For the text-containing cell, return its midpoint in [X, Y] coordinate format. 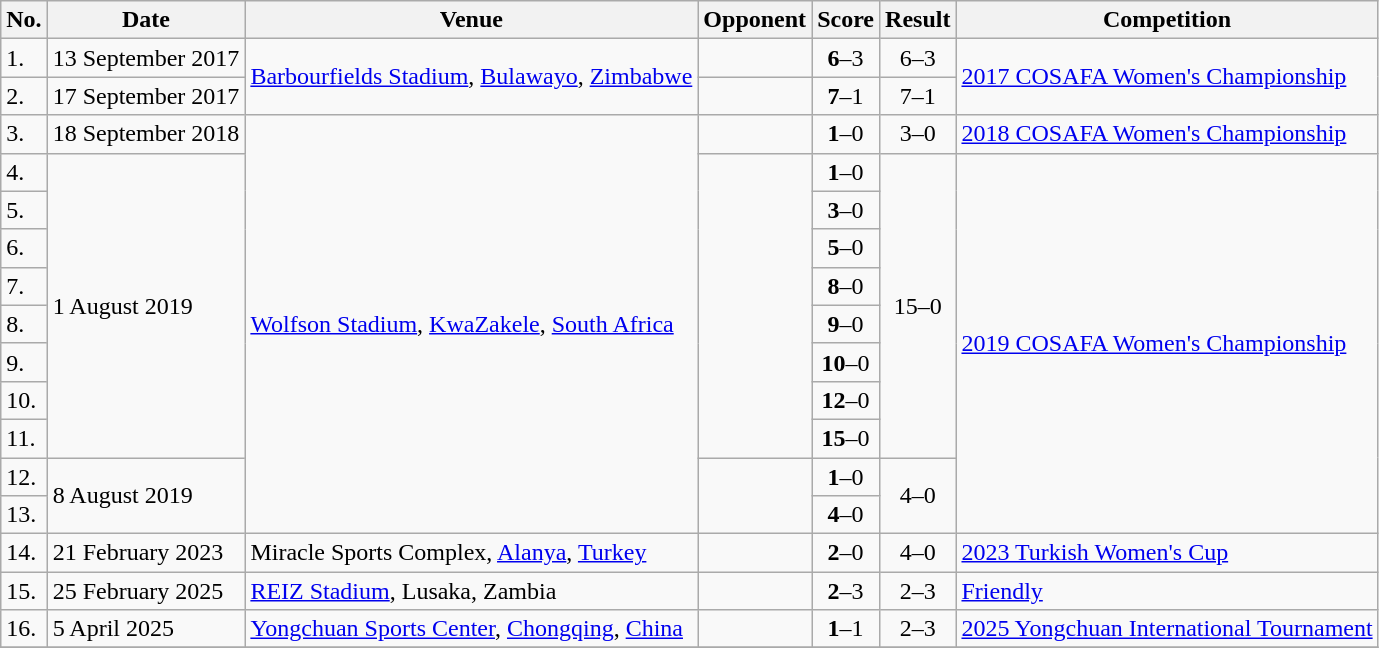
2023 Turkish Women's Cup [1167, 553]
Wolfson Stadium, KwaZakele, South Africa [472, 324]
1–1 [846, 629]
17 September 2017 [146, 96]
12. [24, 477]
2–0 [846, 553]
5–0 [846, 248]
14. [24, 553]
Miracle Sports Complex, Alanya, Turkey [472, 553]
7. [24, 286]
2019 COSAFA Women's Championship [1167, 344]
Score [846, 20]
Result [918, 20]
16. [24, 629]
Yongchuan Sports Center, Chongqing, China [472, 629]
5 April 2025 [146, 629]
3. [24, 134]
8–0 [846, 286]
15. [24, 591]
9. [24, 362]
1 August 2019 [146, 305]
13 September 2017 [146, 58]
REIZ Stadium, Lusaka, Zambia [472, 591]
8. [24, 324]
12–0 [846, 400]
6. [24, 248]
2018 COSAFA Women's Championship [1167, 134]
Barbourfields Stadium, Bulawayo, Zimbabwe [472, 77]
Friendly [1167, 591]
Date [146, 20]
2025 Yongchuan International Tournament [1167, 629]
10. [24, 400]
8 August 2019 [146, 496]
5. [24, 210]
4. [24, 172]
18 September 2018 [146, 134]
Competition [1167, 20]
Venue [472, 20]
11. [24, 438]
2017 COSAFA Women's Championship [1167, 77]
9–0 [846, 324]
25 February 2025 [146, 591]
10–0 [846, 362]
21 February 2023 [146, 553]
1. [24, 58]
13. [24, 515]
No. [24, 20]
Opponent [755, 20]
2. [24, 96]
